Output the (X, Y) coordinate of the center of the cell containing the given text.  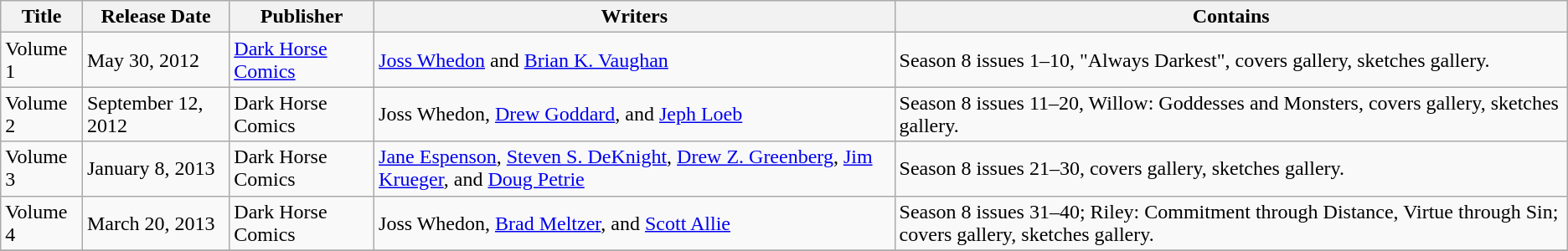
Joss Whedon, Brad Meltzer, and Scott Allie (635, 223)
Jane Espenson, Steven S. DeKnight, Drew Z. Greenberg, Jim Krueger, and Doug Petrie (635, 169)
Volume 3 (42, 169)
May 30, 2012 (156, 60)
Volume 2 (42, 114)
Volume 4 (42, 223)
Season 8 issues 1–10, "Always Darkest", covers gallery, sketches gallery. (1231, 60)
Season 8 issues 31–40; Riley: Commitment through Distance, Virtue through Sin; covers gallery, sketches gallery. (1231, 223)
Joss Whedon and Brian K. Vaughan (635, 60)
Contains (1231, 17)
Writers (635, 17)
September 12, 2012 (156, 114)
Season 8 issues 21–30, covers gallery, sketches gallery. (1231, 169)
Joss Whedon, Drew Goddard, and Jeph Loeb (635, 114)
Season 8 issues 11–20, Willow: Goddesses and Monsters, covers gallery, sketches gallery. (1231, 114)
Publisher (302, 17)
March 20, 2013 (156, 223)
January 8, 2013 (156, 169)
Volume 1 (42, 60)
Release Date (156, 17)
Title (42, 17)
